Capture the cell that displays the provided text and extract its (X, Y) central coordinate. 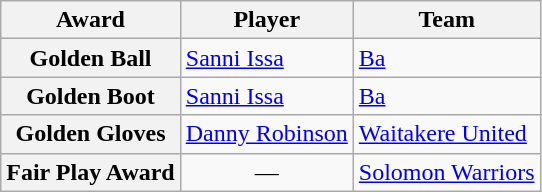
Danny Robinson (266, 134)
Golden Boot (91, 96)
Golden Ball (91, 58)
Player (266, 20)
Team (446, 20)
Golden Gloves (91, 134)
Fair Play Award (91, 172)
Solomon Warriors (446, 172)
Award (91, 20)
— (266, 172)
Waitakere United (446, 134)
